From the cell containing the given text, extract its center point as [x, y] coordinate. 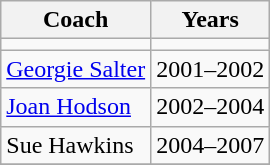
2004–2007 [210, 145]
Years [210, 20]
Coach [76, 20]
Georgie Salter [76, 69]
2002–2004 [210, 107]
Sue Hawkins [76, 145]
Joan Hodson [76, 107]
2001–2002 [210, 69]
